Find where the given text appears and provide that cell's center as (x, y) coordinate. 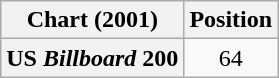
US Billboard 200 (92, 58)
64 (231, 58)
Chart (2001) (92, 20)
Position (231, 20)
